Determine the (x, y) coordinate at the center of the cell enclosing the given text.  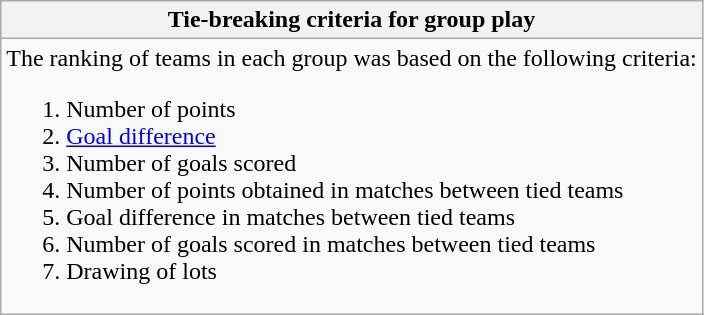
Tie-breaking criteria for group play (352, 20)
